Search for the cell housing the specified text and yield its [X, Y] center coordinate. 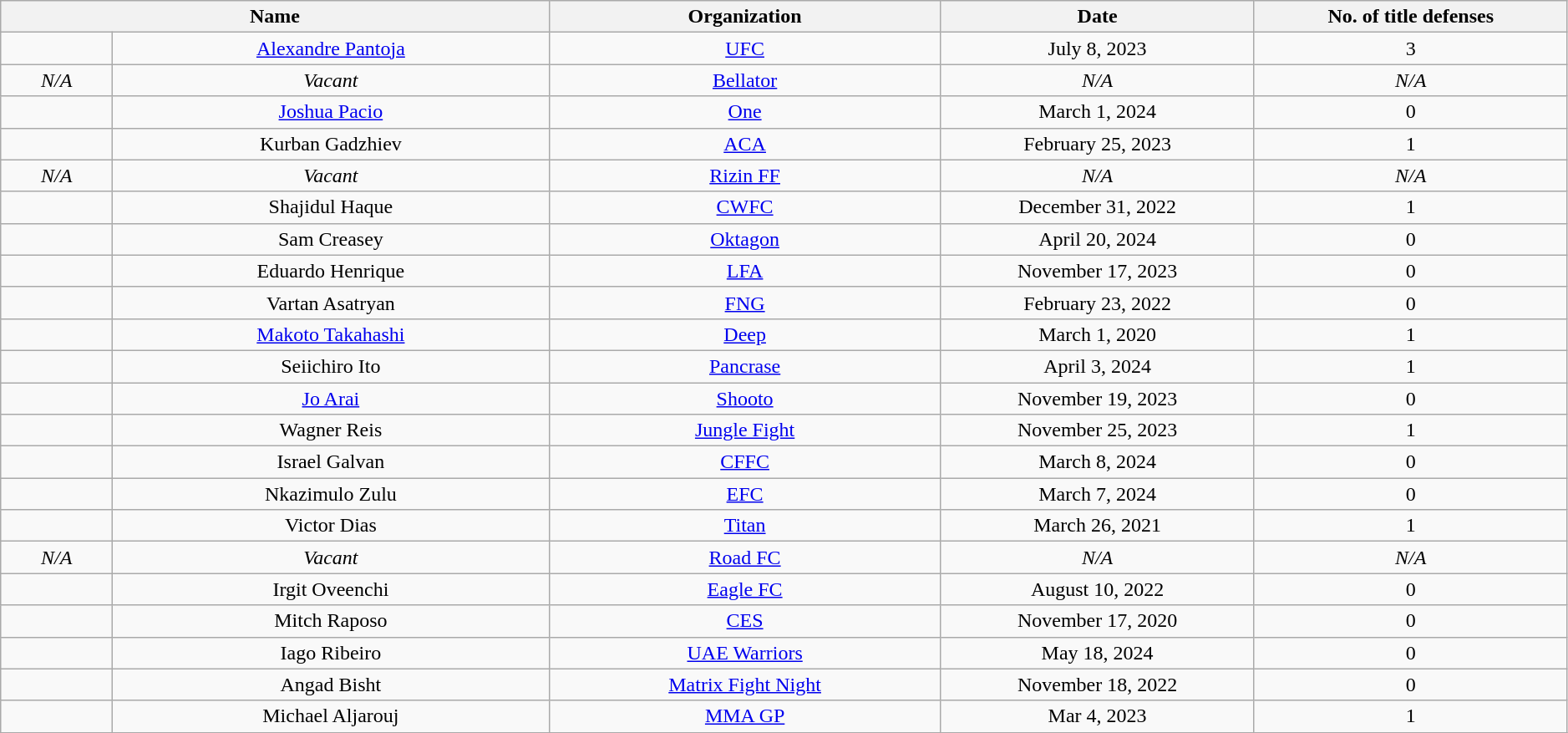
April 20, 2024 [1098, 239]
Shooto [745, 399]
Kurban Gadzhiev [331, 144]
July 8, 2023 [1098, 48]
Mar 4, 2023 [1098, 716]
Date [1098, 17]
Bellator [745, 80]
Rizin FF [745, 176]
No. of title defenses [1410, 17]
May 18, 2024 [1098, 653]
Oktagon [745, 239]
December 31, 2022 [1098, 207]
Deep [745, 334]
August 10, 2022 [1098, 589]
LFA [745, 271]
February 23, 2022 [1098, 303]
Jo Arai [331, 399]
MMA GP [745, 716]
Makoto Takahashi [331, 334]
Jungle Fight [745, 430]
November 18, 2022 [1098, 685]
Vartan Asatryan [331, 303]
April 3, 2024 [1098, 366]
Titan [745, 526]
Matrix Fight Night [745, 685]
Pancrase [745, 366]
ACA [745, 144]
February 25, 2023 [1098, 144]
March 26, 2021 [1098, 526]
Sam Creasey [331, 239]
Michael Aljarouj [331, 716]
One [745, 112]
FNG [745, 303]
UAE Warriors [745, 653]
March 7, 2024 [1098, 494]
Wagner Reis [331, 430]
November 17, 2020 [1098, 621]
March 8, 2024 [1098, 462]
Road FC [745, 557]
EFC [745, 494]
Eduardo Henrique [331, 271]
March 1, 2024 [1098, 112]
Joshua Pacio [331, 112]
Shajidul Haque [331, 207]
Seiichiro Ito [331, 366]
November 17, 2023 [1098, 271]
March 1, 2020 [1098, 334]
Mitch Raposo [331, 621]
CES [745, 621]
Victor Dias [331, 526]
Eagle FC [745, 589]
Iago Ribeiro [331, 653]
Israel Galvan [331, 462]
November 25, 2023 [1098, 430]
Name [275, 17]
UFC [745, 48]
Angad Bisht [331, 685]
Organization [745, 17]
3 [1410, 48]
November 19, 2023 [1098, 399]
Alexandre Pantoja [331, 48]
CFFC [745, 462]
Irgit Oveenchi [331, 589]
Nkazimulo Zulu [331, 494]
CWFC [745, 207]
